Search for the cell housing the specified text and yield its (x, y) center coordinate. 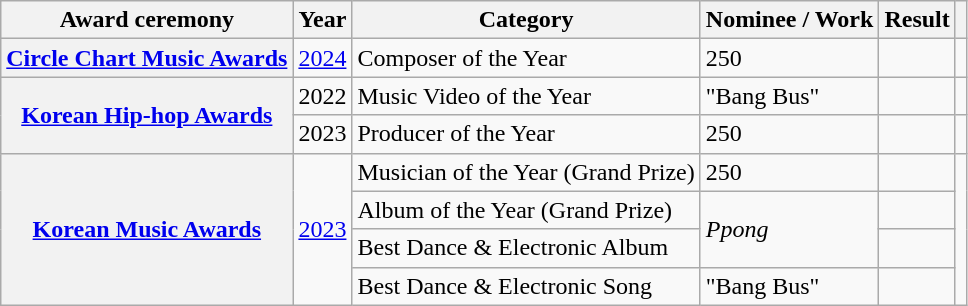
Korean Music Awards (147, 229)
Korean Hip-hop Awards (147, 115)
Best Dance & Electronic Song (526, 286)
Best Dance & Electronic Album (526, 248)
Award ceremony (147, 20)
Year (322, 20)
Album of the Year (Grand Prize) (526, 210)
Result (917, 20)
Category (526, 20)
Musician of the Year (Grand Prize) (526, 172)
Producer of the Year (526, 134)
2024 (322, 58)
Circle Chart Music Awards (147, 58)
Composer of the Year (526, 58)
Ppong (790, 229)
Music Video of the Year (526, 96)
2022 (322, 96)
Nominee / Work (790, 20)
